From the cell containing the given text, extract its center point as [x, y] coordinate. 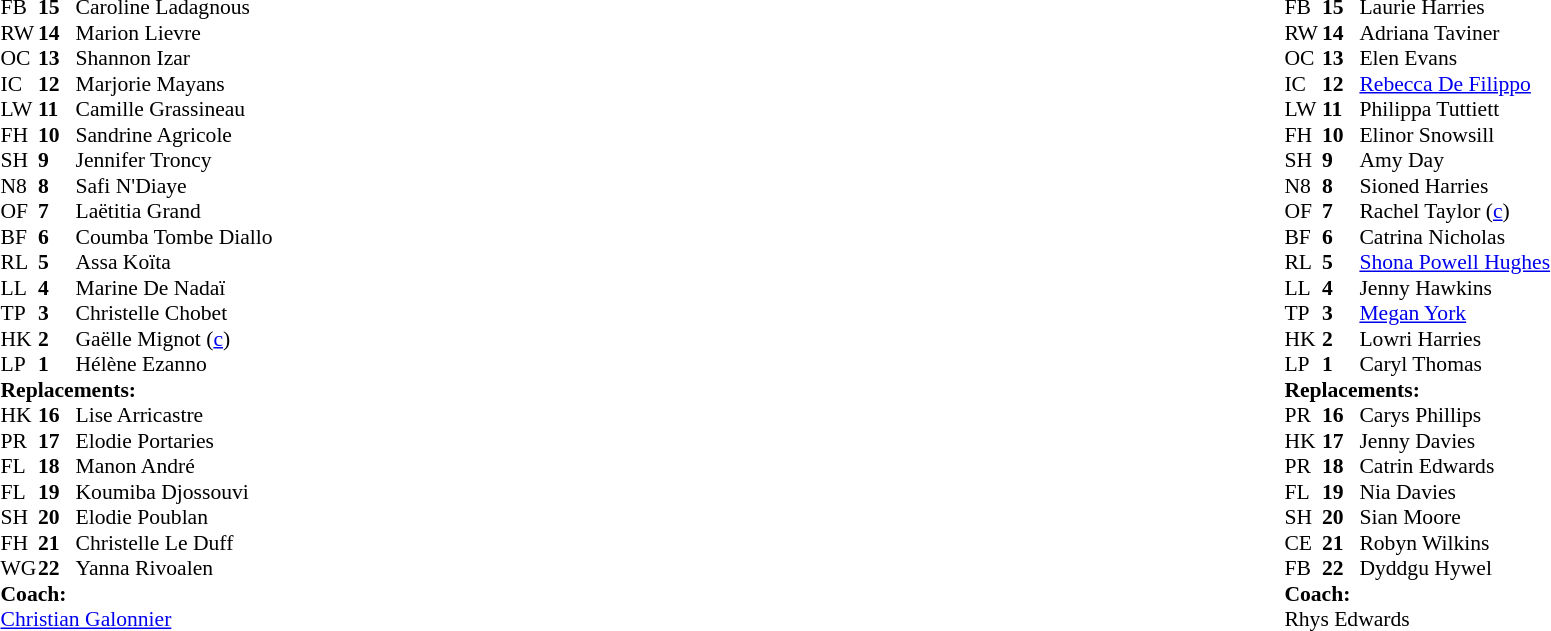
Caryl Thomas [1454, 365]
Amy Day [1454, 161]
Nia Davies [1454, 492]
Christelle Le Duff [174, 543]
Manon André [174, 467]
Rachel Taylor (c) [1454, 211]
Shannon Izar [174, 59]
Dyddgu Hywel [1454, 569]
Assa Koïta [174, 263]
Catrina Nicholas [1454, 237]
Marine De Nadaï [174, 288]
Camille Grassineau [174, 109]
Jenny Hawkins [1454, 288]
Elodie Poublan [174, 517]
Christelle Chobet [174, 313]
Elen Evans [1454, 59]
Sandrine Agricole [174, 135]
Elinor Snowsill [1454, 135]
Robyn Wilkins [1454, 543]
WG [19, 569]
Safi N'Diaye [174, 186]
Carys Phillips [1454, 415]
Coumba Tombe Diallo [174, 237]
Rebecca De Filippo [1454, 84]
Shona Powell Hughes [1454, 263]
Sian Moore [1454, 517]
Laëtitia Grand [174, 211]
Philippa Tuttiett [1454, 109]
Elodie Portaries [174, 441]
Gaëlle Mignot (c) [174, 339]
Marjorie Mayans [174, 84]
Hélène Ezanno [174, 365]
Sioned Harries [1454, 186]
Jenny Davies [1454, 441]
CE [1303, 543]
Koumiba Djossouvi [174, 492]
FB [1303, 569]
Marion Lievre [174, 33]
Lowri Harries [1454, 339]
Lise Arricastre [174, 415]
Adriana Taviner [1454, 33]
Catrin Edwards [1454, 467]
Yanna Rivoalen [174, 569]
Megan York [1454, 313]
Jennifer Troncy [174, 161]
